Scan for the cell matching the given text and deliver its (X, Y) coordinate at center. 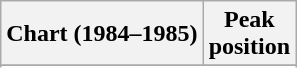
Peakposition (249, 34)
Chart (1984–1985) (102, 34)
